From the cell containing the given text, extract its center point as [X, Y] coordinate. 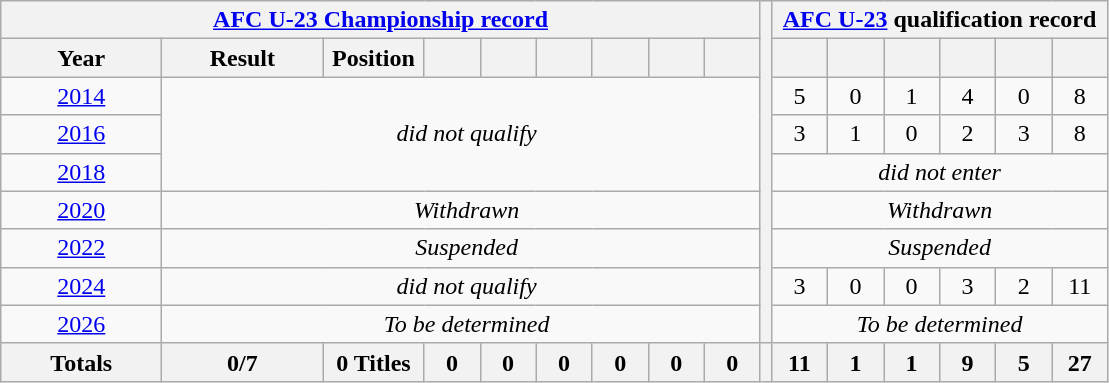
4 [968, 96]
2024 [82, 286]
2026 [82, 324]
0/7 [242, 362]
2020 [82, 210]
Totals [82, 362]
2014 [82, 96]
2016 [82, 134]
Year [82, 58]
did not enter [939, 172]
0 Titles [374, 362]
AFC U-23 qualification record [939, 20]
9 [968, 362]
2022 [82, 248]
Result [242, 58]
27 [1080, 362]
Position [374, 58]
AFC U-23 Championship record [381, 20]
2018 [82, 172]
